Return [x, y] of the center of cell containing provided text 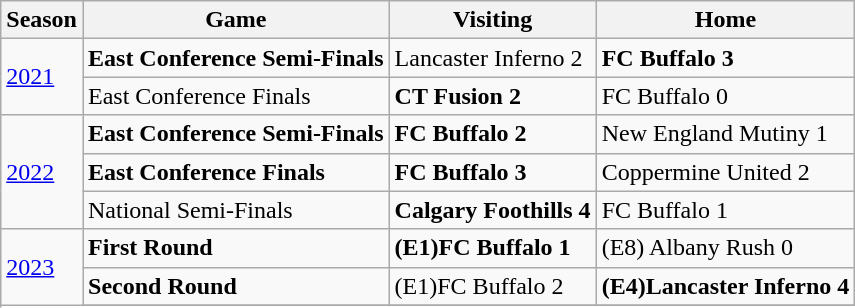
(E8) Albany Rush 0 [726, 248]
Game [236, 20]
FC Buffalo 2 [492, 134]
2022 [42, 172]
2021 [42, 77]
2023 [42, 267]
Lancaster Inferno 2 [492, 58]
FC Buffalo 1 [726, 210]
(E1)FC Buffalo 1 [492, 248]
Second Round [236, 286]
Season [42, 20]
National Semi-Finals [236, 210]
CT Fusion 2 [492, 96]
New England Mutiny 1 [726, 134]
Coppermine United 2 [726, 172]
FC Buffalo 0 [726, 96]
Home [726, 20]
(E1)FC Buffalo 2 [492, 286]
Calgary Foothills 4 [492, 210]
Visiting [492, 20]
(E4)Lancaster Inferno 4 [726, 286]
First Round [236, 248]
